Determine the (X, Y) coordinate at the center of the cell enclosing the given text.  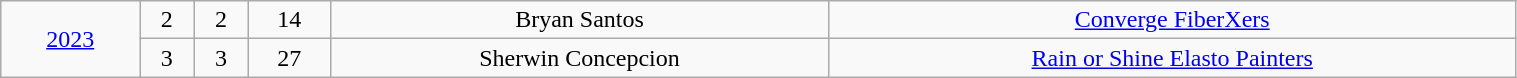
Bryan Santos (580, 20)
Rain or Shine Elasto Painters (1172, 58)
14 (289, 20)
2023 (70, 39)
Sherwin Concepcion (580, 58)
Converge FiberXers (1172, 20)
27 (289, 58)
